Identify which cell holds the provided text, then report its (X, Y) central coordinate. 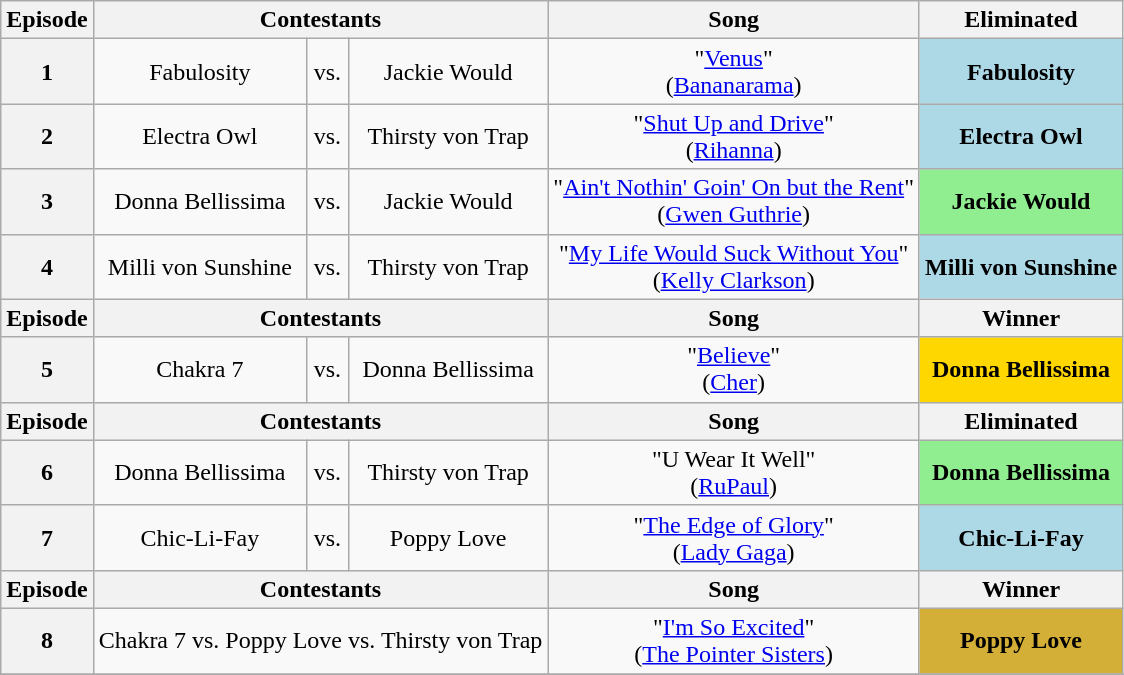
4 (47, 266)
Chakra 7 vs. Poppy Love vs. Thirsty von Trap (320, 640)
"My Life Would Suck Without You"(Kelly Clarkson) (734, 266)
"Venus"(Bananarama) (734, 72)
"U Wear It Well"(RuPaul) (734, 472)
2 (47, 136)
6 (47, 472)
1 (47, 72)
Chakra 7 (200, 370)
"Shut Up and Drive"(Rihanna) (734, 136)
"Ain't Nothin' Goin' On but the Rent"(Gwen Guthrie) (734, 202)
"I'm So Excited"(The Pointer Sisters) (734, 640)
5 (47, 370)
"Believe"(Cher) (734, 370)
8 (47, 640)
7 (47, 538)
3 (47, 202)
"The Edge of Glory"(Lady Gaga) (734, 538)
